Pinpoint the cell where the given text exists, returning its (X, Y) midpoint coordinate. 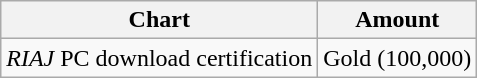
Amount (398, 20)
Chart (160, 20)
Gold (100,000) (398, 58)
RIAJ PC download certification (160, 58)
